Pinpoint the cell where the given text exists, returning its (X, Y) midpoint coordinate. 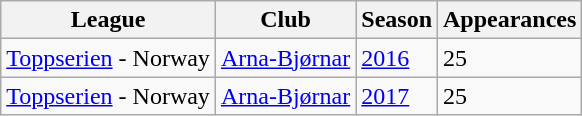
Appearances (510, 20)
2017 (397, 96)
Club (285, 20)
Season (397, 20)
2016 (397, 58)
League (108, 20)
